Search for the cell housing the specified text and yield its (x, y) center coordinate. 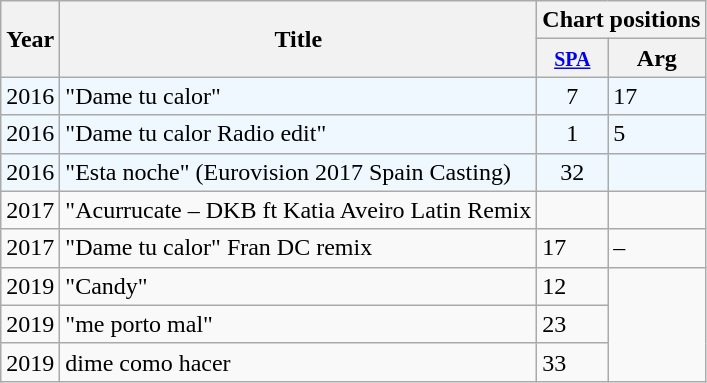
dime como hacer (298, 362)
33 (572, 362)
Title (298, 39)
"Esta noche" (Eurovision 2017 Spain Casting) (298, 172)
1 (572, 134)
"Dame tu calor" Fran DC remix (298, 248)
SPA (572, 58)
5 (657, 134)
– (657, 248)
"Dame tu calor" (298, 96)
23 (572, 324)
7 (572, 96)
"Dame tu calor Radio edit" (298, 134)
32 (572, 172)
"Acurrucate – DKB ft Katia Aveiro Latin Remix (298, 210)
"Candy" (298, 286)
12 (572, 286)
"me porto mal" (298, 324)
Chart positions (622, 20)
Arg (657, 58)
Year (30, 39)
